Capture the cell that displays the provided text and extract its (x, y) central coordinate. 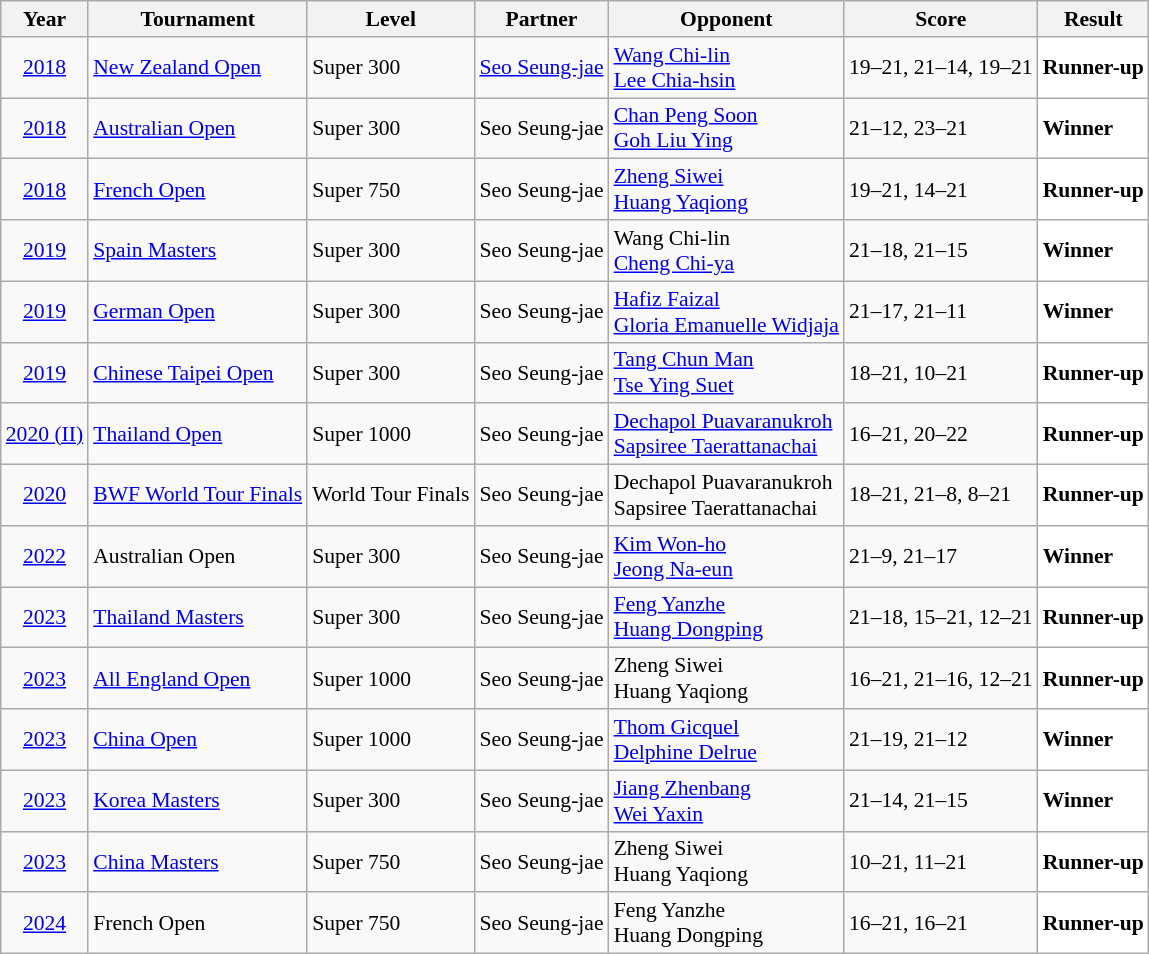
Thailand Masters (198, 618)
21–18, 21–15 (941, 250)
Hafiz Faizal Gloria Emanuelle Widjaja (726, 312)
16–21, 21–16, 12–21 (941, 678)
21–14, 21–15 (941, 800)
Score (941, 19)
Wang Chi-lin Cheng Chi-ya (726, 250)
BWF World Tour Finals (198, 496)
19–21, 14–21 (941, 190)
World Tour Finals (390, 496)
Tang Chun Man Tse Ying Suet (726, 372)
Partner (541, 19)
Spain Masters (198, 250)
21–17, 21–11 (941, 312)
All England Open (198, 678)
Year (44, 19)
Opponent (726, 19)
Thailand Open (198, 434)
18–21, 21–8, 8–21 (941, 496)
Tournament (198, 19)
2024 (44, 924)
19–21, 21–14, 19–21 (941, 68)
2020 (44, 496)
Level (390, 19)
16–21, 20–22 (941, 434)
Kim Won-ho Jeong Na-eun (726, 556)
Korea Masters (198, 800)
Thom Gicquel Delphine Delrue (726, 740)
16–21, 16–21 (941, 924)
21–18, 15–21, 12–21 (941, 618)
Result (1094, 19)
2022 (44, 556)
China Masters (198, 862)
2020 (II) (44, 434)
Chan Peng Soon Goh Liu Ying (726, 128)
China Open (198, 740)
21–19, 21–12 (941, 740)
18–21, 10–21 (941, 372)
German Open (198, 312)
10–21, 11–21 (941, 862)
Chinese Taipei Open (198, 372)
21–9, 21–17 (941, 556)
New Zealand Open (198, 68)
21–12, 23–21 (941, 128)
Jiang Zhenbang Wei Yaxin (726, 800)
Wang Chi-lin Lee Chia-hsin (726, 68)
